Provide the (x, y) coordinate of the cell's center where the given text is located.  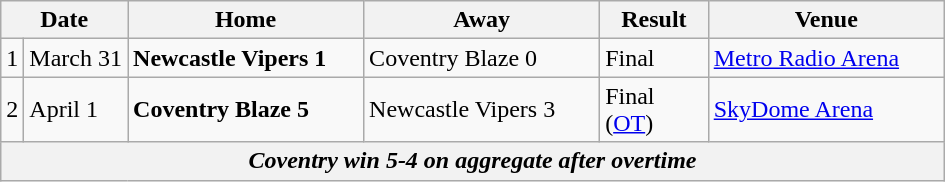
Final (654, 58)
Away (482, 20)
Coventry Blaze 0 (482, 58)
April 1 (76, 110)
Newcastle Vipers 3 (482, 110)
Venue (826, 20)
Metro Radio Arena (826, 58)
Newcastle Vipers 1 (246, 58)
2 (12, 110)
Date (64, 20)
Coventry Blaze 5 (246, 110)
SkyDome Arena (826, 110)
Result (654, 20)
Final (OT) (654, 110)
Coventry win 5-4 on aggregate after overtime (473, 161)
Home (246, 20)
March 31 (76, 58)
1 (12, 58)
